For the text-containing cell, return its midpoint in [X, Y] coordinate format. 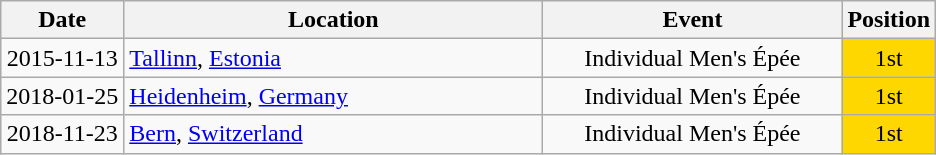
2018-01-25 [62, 96]
Date [62, 20]
Position [889, 20]
Location [334, 20]
2018-11-23 [62, 134]
Event [692, 20]
Tallinn, Estonia [334, 58]
Heidenheim, Germany [334, 96]
Bern, Switzerland [334, 134]
2015-11-13 [62, 58]
